Output the [X, Y] coordinate of the center of the cell containing the given text.  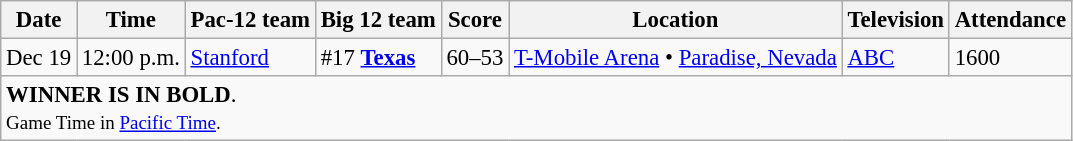
60–53 [475, 58]
Time [130, 20]
Dec 19 [39, 58]
Stanford [250, 58]
T-Mobile Arena • Paradise, Nevada [676, 58]
Location [676, 20]
Television [896, 20]
WINNER IS IN BOLD.Game Time in Pacific Time. [536, 108]
Attendance [1010, 20]
ABC [896, 58]
Pac-12 team [250, 20]
Big 12 team [378, 20]
#17 Texas [378, 58]
1600 [1010, 58]
Date [39, 20]
Score [475, 20]
12:00 p.m. [130, 58]
